Extract the (x, y) coordinate from the center of the cell holding the provided text.  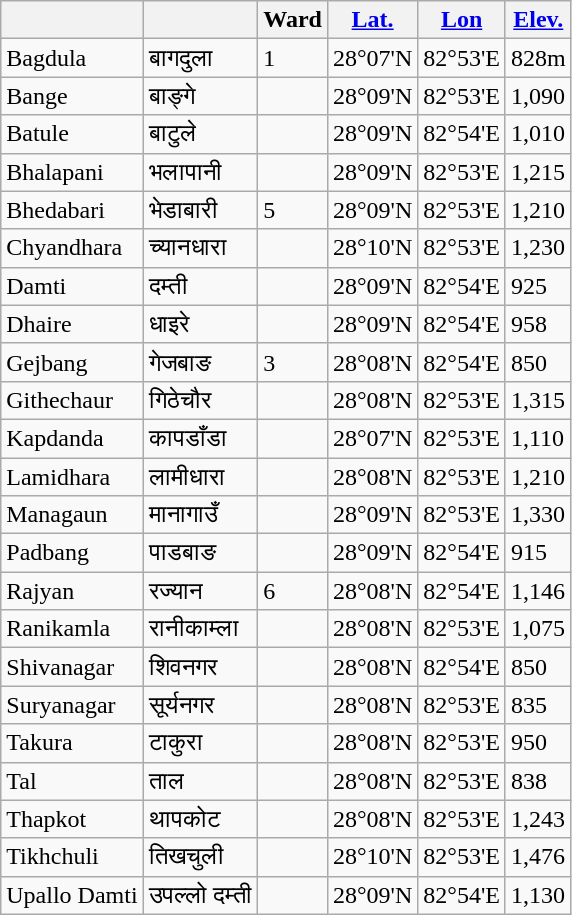
Ranikamla (72, 629)
Lon (462, 20)
Githechaur (72, 400)
Tal (72, 781)
Padbang (72, 553)
1 (293, 58)
Lamidhara (72, 477)
925 (538, 286)
1,146 (538, 591)
बागदुला (200, 58)
दम्ती (200, 286)
Suryanagar (72, 705)
1,075 (538, 629)
च्यानधारा (200, 248)
Upallo Damti (72, 895)
Elev. (538, 20)
1,230 (538, 248)
1,215 (538, 172)
Bagdula (72, 58)
तिखचुली (200, 857)
गेजबाङ (200, 362)
1,010 (538, 134)
1,315 (538, 400)
बाटुले (200, 134)
Chyandhara (72, 248)
Managaun (72, 515)
टाकुरा (200, 743)
Kapdanda (72, 438)
3 (293, 362)
1,110 (538, 438)
धाइरे (200, 324)
बाङ्गे (200, 96)
Batule (72, 134)
950 (538, 743)
रज्यान (200, 591)
Takura (72, 743)
Gejbang (72, 362)
Dhaire (72, 324)
Bange (72, 96)
Bhedabari (72, 210)
गिठेचौर (200, 400)
मानागाउँ (200, 515)
भलापानी (200, 172)
1,090 (538, 96)
Damti (72, 286)
Bhalapani (72, 172)
लामीधारा (200, 477)
828m (538, 58)
ताल (200, 781)
835 (538, 705)
5 (293, 210)
Rajyan (72, 591)
कापडाँडा (200, 438)
Ward (293, 20)
Shivanagar (72, 667)
रानीकाम्ला (200, 629)
उपल्लो दम्ती (200, 895)
1,476 (538, 857)
1,243 (538, 819)
915 (538, 553)
थापकोट (200, 819)
838 (538, 781)
Tikhchuli (72, 857)
Lat. (372, 20)
1,330 (538, 515)
पाडबाङ (200, 553)
सूर्यनगर (200, 705)
6 (293, 591)
भेडाबारी (200, 210)
1,130 (538, 895)
958 (538, 324)
शिवनगर (200, 667)
Thapkot (72, 819)
